Determine the (x, y) coordinate at the center of the cell enclosing the given text.  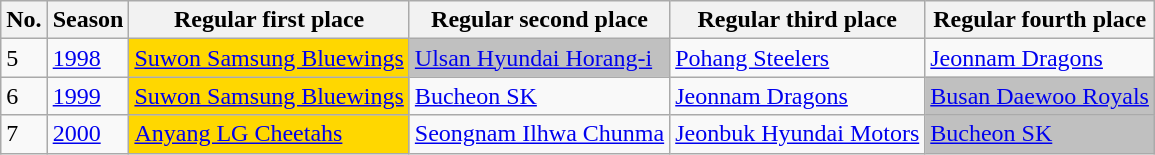
6 (24, 96)
Seongnam Ilhwa Chunma (539, 134)
Regular third place (798, 20)
No. (24, 20)
Regular fourth place (1040, 20)
1999 (88, 96)
7 (24, 134)
2000 (88, 134)
1998 (88, 58)
5 (24, 58)
Season (88, 20)
Ulsan Hyundai Horang-i (539, 58)
Busan Daewoo Royals (1040, 96)
Anyang LG Cheetahs (269, 134)
Pohang Steelers (798, 58)
Regular first place (269, 20)
Jeonbuk Hyundai Motors (798, 134)
Regular second place (539, 20)
